Return [x, y] of the center of cell containing provided text 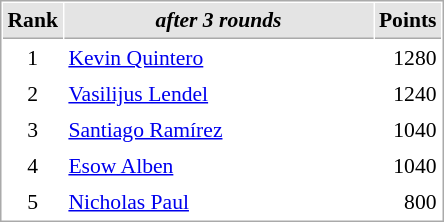
3 [32, 129]
4 [32, 165]
5 [32, 201]
Santiago Ramírez [218, 129]
1280 [408, 57]
Nicholas Paul [218, 201]
800 [408, 201]
Vasilijus Lendel [218, 93]
1 [32, 57]
Points [408, 21]
2 [32, 93]
1240 [408, 93]
Esow Alben [218, 165]
Kevin Quintero [218, 57]
after 3 rounds [218, 21]
Rank [32, 21]
